Locate the cell with the specified text and output its [x, y] center coordinate. 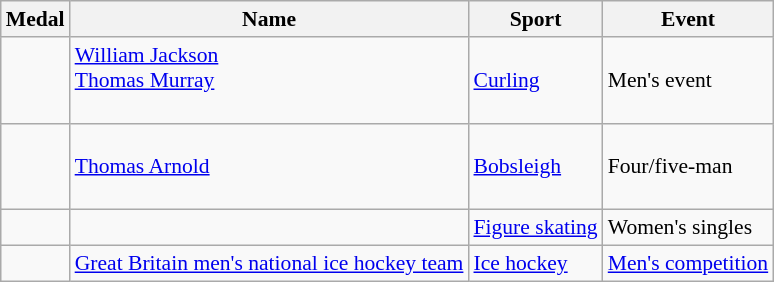
William Jackson Thomas Murray [270, 80]
Event [688, 19]
Curling [535, 80]
Figure skating [535, 228]
Women's singles [688, 228]
Sport [535, 19]
Name [270, 19]
Ice hockey [535, 264]
Men's event [688, 80]
Thomas Arnold [270, 166]
Men's competition [688, 264]
Four/five-man [688, 166]
Medal [36, 19]
Bobsleigh [535, 166]
Great Britain men's national ice hockey team [270, 264]
